Return (x, y) of the center of cell containing provided text 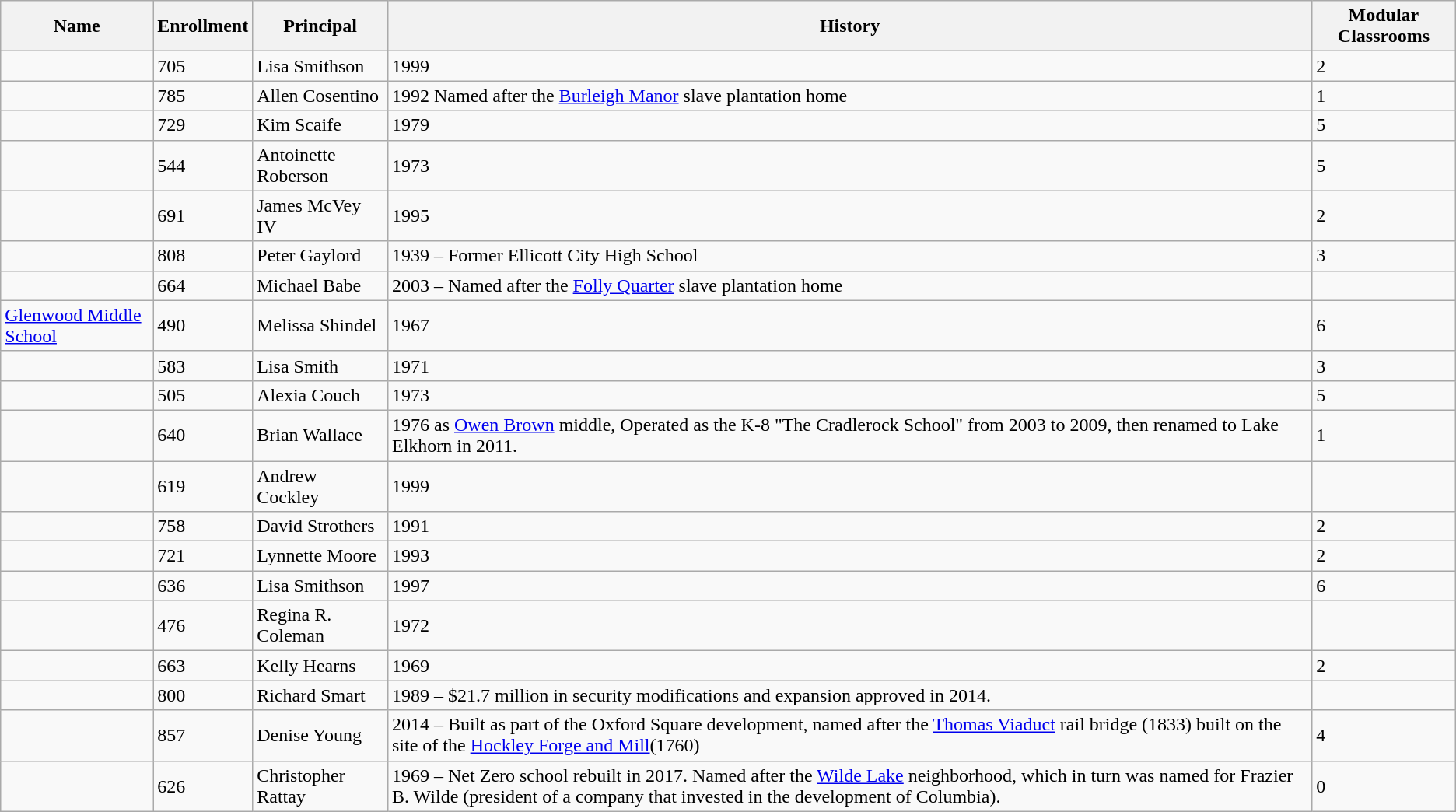
640 (203, 436)
4 (1384, 736)
James McVey IV (320, 216)
1991 (849, 527)
785 (203, 96)
1971 (849, 366)
Modular Classrooms (1384, 26)
544 (203, 165)
1989 – $21.7 million in security modifications and expansion approved in 2014. (849, 695)
Denise Young (320, 736)
Richard Smart (320, 695)
Kelly Hearns (320, 666)
Antoinette Roberson (320, 165)
1995 (849, 216)
1939 – Former Ellicott City High School (849, 256)
636 (203, 586)
Brian Wallace (320, 436)
505 (203, 395)
Allen Cosentino (320, 96)
Enrollment (203, 26)
Lynnette Moore (320, 556)
Principal (320, 26)
Michael Babe (320, 285)
Lisa Smith (320, 366)
1976 as Owen Brown middle, Operated as the K-8 "The Cradlerock School" from 2003 to 2009, then renamed to Lake Elkhorn in 2011. (849, 436)
800 (203, 695)
691 (203, 216)
Name (77, 26)
721 (203, 556)
2003 – Named after the Folly Quarter slave plantation home (849, 285)
476 (203, 625)
Glenwood Middle School (77, 325)
663 (203, 666)
Christopher Rattay (320, 786)
History (849, 26)
1969 (849, 666)
Andrew Cockley (320, 485)
0 (1384, 786)
David Strothers (320, 527)
705 (203, 66)
1992 Named after the Burleigh Manor slave plantation home (849, 96)
664 (203, 285)
Peter Gaylord (320, 256)
490 (203, 325)
619 (203, 485)
626 (203, 786)
1997 (849, 586)
1979 (849, 125)
583 (203, 366)
Regina R. Coleman (320, 625)
Kim Scaife (320, 125)
729 (203, 125)
857 (203, 736)
808 (203, 256)
1972 (849, 625)
Melissa Shindel (320, 325)
Alexia Couch (320, 395)
1967 (849, 325)
758 (203, 527)
1993 (849, 556)
